From the cell containing the given text, extract its center point as [x, y] coordinate. 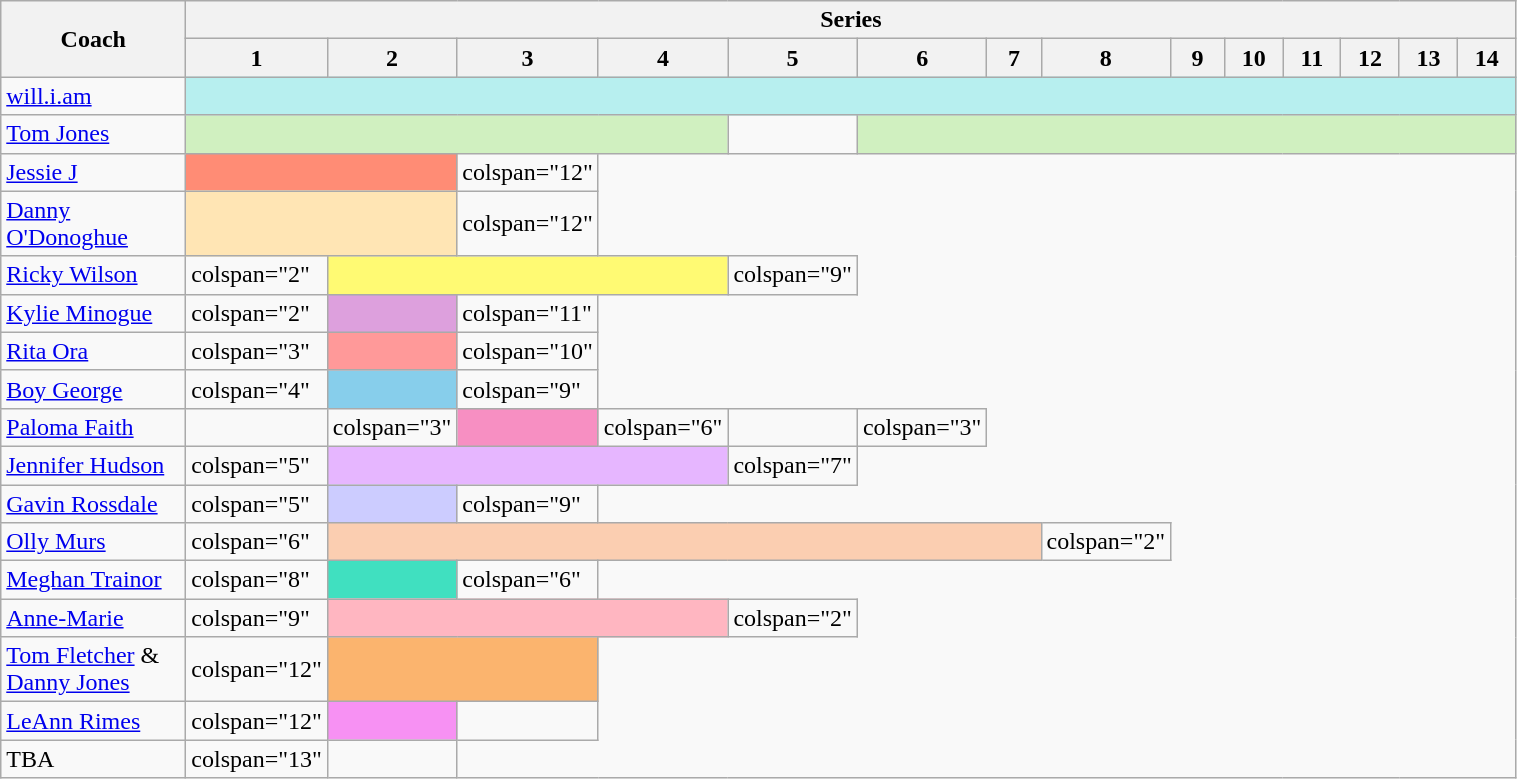
Rita Ora [94, 351]
4 [663, 58]
Jessie J [94, 172]
Gavin Rossdale [94, 503]
8 [1106, 58]
colspan="11" [528, 313]
LeAnn Rimes [94, 721]
14 [1487, 58]
will.i.am [94, 96]
TBA [94, 759]
12 [1370, 58]
Series [851, 20]
Anne-Marie [94, 618]
Coach [94, 39]
colspan="7" [793, 465]
3 [528, 58]
Meghan Trainor [94, 580]
Olly Murs [94, 542]
Boy George [94, 389]
1 [257, 58]
Paloma Faith [94, 427]
colspan="10" [528, 351]
5 [793, 58]
Jennifer Hudson [94, 465]
2 [392, 58]
10 [1254, 58]
colspan="8" [257, 580]
9 [1198, 58]
13 [1428, 58]
Danny O'Donoghue [94, 224]
Kylie Minogue [94, 313]
11 [1312, 58]
colspan="13" [257, 759]
Ricky Wilson [94, 275]
7 [1014, 58]
colspan="4" [257, 389]
Tom Jones [94, 134]
6 [922, 58]
Tom Fletcher & Danny Jones [94, 670]
